Return [X, Y] of the center of cell containing provided text 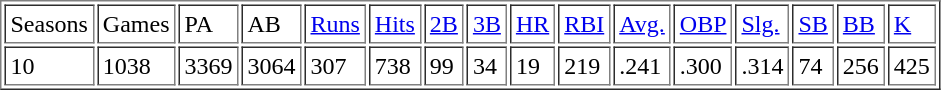
738 [395, 66]
1038 [136, 66]
3B [487, 24]
3369 [208, 66]
K [912, 24]
10 [48, 66]
3064 [272, 66]
SB [812, 24]
34 [487, 66]
Hits [395, 24]
AB [272, 24]
Runs [334, 24]
Slg. [762, 24]
74 [812, 66]
219 [584, 66]
Seasons [48, 24]
HR [532, 24]
2B [444, 24]
425 [912, 66]
PA [208, 24]
307 [334, 66]
Games [136, 24]
RBI [584, 24]
.241 [642, 66]
99 [444, 66]
BB [861, 24]
.300 [704, 66]
.314 [762, 66]
19 [532, 66]
Avg. [642, 24]
256 [861, 66]
OBP [704, 24]
